Identify which cell holds the provided text, then report its (x, y) central coordinate. 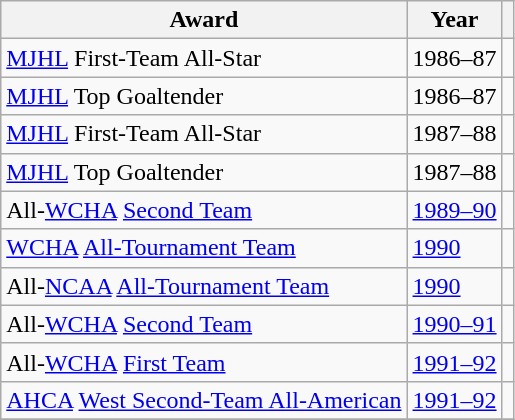
Award (204, 20)
All-WCHA First Team (204, 362)
WCHA All-Tournament Team (204, 248)
1990–91 (454, 324)
Year (454, 20)
All-NCAA All-Tournament Team (204, 286)
AHCA West Second-Team All-American (204, 400)
1989–90 (454, 210)
